From the cell containing the given text, extract its center point as (x, y) coordinate. 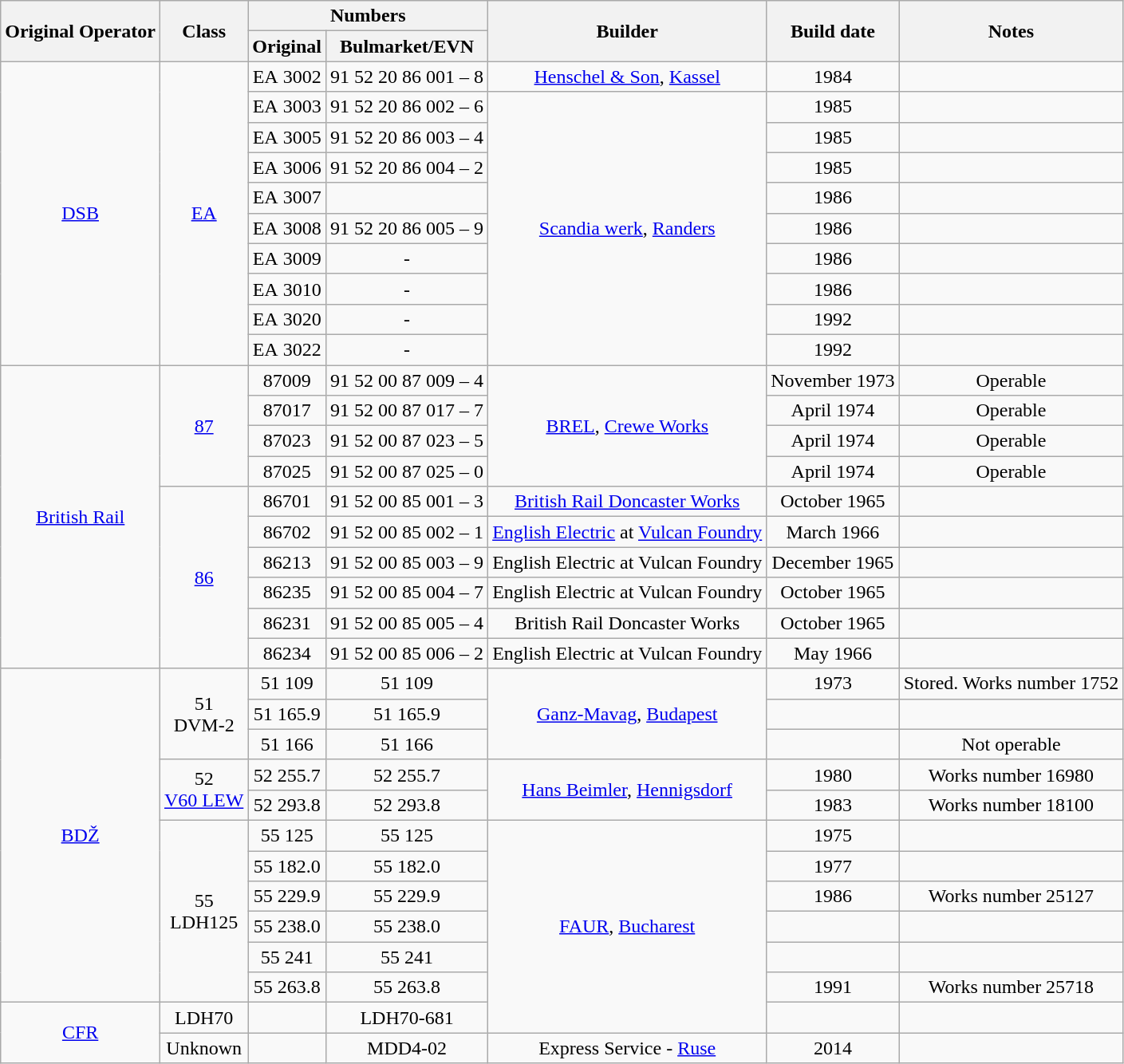
May 1966 (833, 653)
91 52 00 87 025 – 0 (407, 471)
91 52 20 86 001 – 8 (407, 77)
ЕА 3005 (287, 137)
Works number 25127 (1012, 897)
1973 (833, 684)
91 52 20 86 005 – 9 (407, 228)
1977 (833, 865)
1980 (833, 774)
Works number 18100 (1012, 805)
LDH70-681 (407, 1018)
ЕА 3006 (287, 167)
ЕА 3003 (287, 107)
91 52 00 87 017 – 7 (407, 411)
ЕА 3009 (287, 258)
ЕА 3022 (287, 349)
ЕА 3020 (287, 319)
Works number 16980 (1012, 774)
91 52 00 85 005 – 4 (407, 623)
87009 (287, 380)
BREL, Crewe Works (627, 426)
MDD4-02 (407, 1048)
86 (203, 577)
86234 (287, 653)
91 52 00 87 009 – 4 (407, 380)
86231 (287, 623)
Scandia werk, Randers (627, 228)
87 (203, 426)
Express Service - Ruse (627, 1048)
2014 (833, 1048)
Original (287, 46)
1975 (833, 835)
Bulmarket/EVN (407, 46)
91 52 00 85 001 – 3 (407, 502)
EA (203, 214)
55LDH125 (203, 911)
Notes (1012, 31)
86702 (287, 532)
Numbers (369, 16)
November 1973 (833, 380)
ЕА 3007 (287, 198)
91 52 00 85 004 – 7 (407, 593)
ЕА 3008 (287, 228)
Henschel & Son, Kassel (627, 77)
CFR (81, 1033)
91 52 00 85 002 – 1 (407, 532)
Unknown (203, 1048)
51DVM-2 (203, 714)
March 1966 (833, 532)
BDŽ (81, 836)
Build date (833, 31)
87025 (287, 471)
1984 (833, 77)
Not operable (1012, 744)
86235 (287, 593)
ЕА 3010 (287, 289)
91 52 00 87 023 – 5 (407, 441)
DSB (81, 214)
87023 (287, 441)
Class (203, 31)
91 52 00 85 003 – 9 (407, 562)
Stored. Works number 1752 (1012, 684)
86213 (287, 562)
Works number 25718 (1012, 987)
British Rail (81, 517)
Original Operator (81, 31)
LDH70 (203, 1018)
91 52 00 85 006 – 2 (407, 653)
91 52 20 86 004 – 2 (407, 167)
91 52 20 86 002 – 6 (407, 107)
ЕА 3002 (287, 77)
86701 (287, 502)
FAUR, Bucharest (627, 926)
52V60 LEW (203, 790)
1991 (833, 987)
1983 (833, 805)
91 52 20 86 003 – 4 (407, 137)
December 1965 (833, 562)
Hans Beimler, Hennigsdorf (627, 790)
Builder (627, 31)
Ganz-Mavag, Budapest (627, 714)
87017 (287, 411)
